Return (x, y) of the center of cell containing provided text 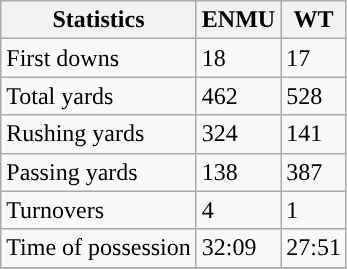
462 (238, 96)
387 (314, 172)
4 (238, 210)
17 (314, 58)
141 (314, 134)
Statistics (99, 20)
First downs (99, 58)
WT (314, 20)
Passing yards (99, 172)
Turnovers (99, 210)
1 (314, 210)
27:51 (314, 248)
324 (238, 134)
32:09 (238, 248)
ENMU (238, 20)
Total yards (99, 96)
Rushing yards (99, 134)
528 (314, 96)
Time of possession (99, 248)
138 (238, 172)
18 (238, 58)
